Return the [x, y] coordinate for the center point of the cell that contains the specified text.  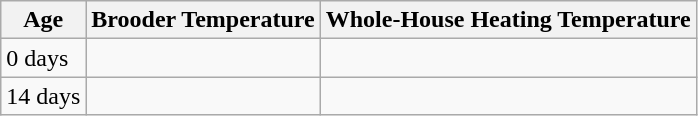
14 days [44, 96]
Whole-House Heating Temperature [508, 20]
0 days [44, 58]
Brooder Temperature [203, 20]
Age [44, 20]
